Return the (x, y) coordinate for the center point of the cell that contains the specified text.  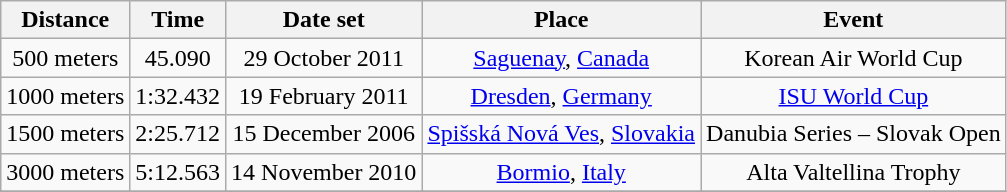
1000 meters (66, 96)
19 February 2011 (324, 96)
Time (178, 20)
Danubia Series – Slovak Open (854, 134)
45.090 (178, 58)
14 November 2010 (324, 172)
1:32.432 (178, 96)
3000 meters (66, 172)
Korean Air World Cup (854, 58)
Spišská Nová Ves, Slovakia (562, 134)
Event (854, 20)
ISU World Cup (854, 96)
500 meters (66, 58)
Date set (324, 20)
Place (562, 20)
29 October 2011 (324, 58)
Alta Valtellina Trophy (854, 172)
15 December 2006 (324, 134)
Dresden, Germany (562, 96)
1500 meters (66, 134)
Distance (66, 20)
Saguenay, Canada (562, 58)
2:25.712 (178, 134)
5:12.563 (178, 172)
Bormio, Italy (562, 172)
